Return (X, Y) of the center of cell containing provided text 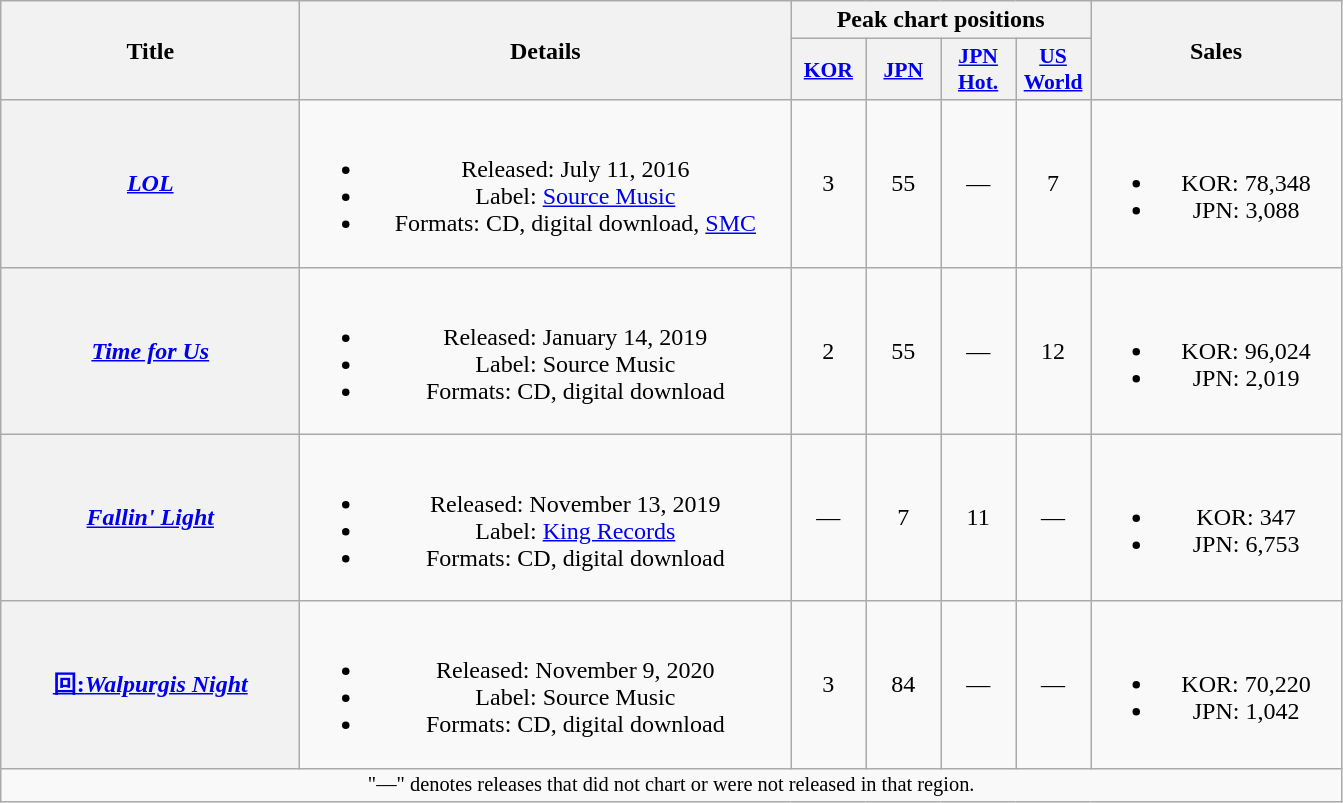
11 (978, 518)
84 (904, 684)
Released: November 13, 2019Label: King RecordsFormats: CD, digital download (546, 518)
KOR: 70,220JPN: 1,042 (1216, 684)
Released: July 11, 2016Label: Source MusicFormats: CD, digital download, SMC (546, 184)
KOR: 78,348JPN: 3,088 (1216, 184)
KOR: 347JPN: 6,753 (1216, 518)
Details (546, 50)
Sales (1216, 50)
KOR: 96,024JPN: 2,019 (1216, 350)
2 (828, 350)
回:Walpurgis Night (150, 684)
KOR (828, 70)
Fallin' Light (150, 518)
"—" denotes releases that did not chart or were not released in that region. (672, 785)
Title (150, 50)
LOL (150, 184)
Peak chart positions (941, 20)
Released: November 9, 2020Label: Source MusicFormats: CD, digital download (546, 684)
JPN Hot. (978, 70)
Released: January 14, 2019Label: Source MusicFormats: CD, digital download (546, 350)
Time for Us (150, 350)
USWorld (1054, 70)
JPN (904, 70)
12 (1054, 350)
